Output the (X, Y) coordinate of the center of the cell containing the given text.  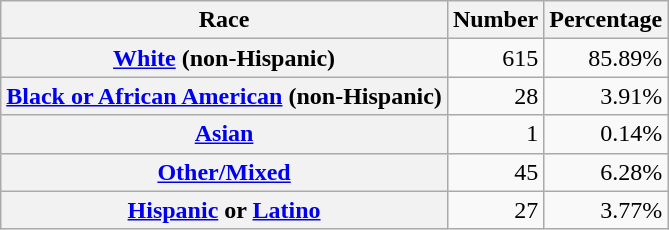
3.77% (606, 210)
Other/Mixed (224, 172)
3.91% (606, 96)
Asian (224, 134)
Number (495, 20)
Black or African American (non-Hispanic) (224, 96)
White (non-Hispanic) (224, 58)
45 (495, 172)
1 (495, 134)
85.89% (606, 58)
Race (224, 20)
0.14% (606, 134)
27 (495, 210)
615 (495, 58)
Percentage (606, 20)
Hispanic or Latino (224, 210)
28 (495, 96)
6.28% (606, 172)
